Determine the [X, Y] coordinate at the center of the cell enclosing the given text.  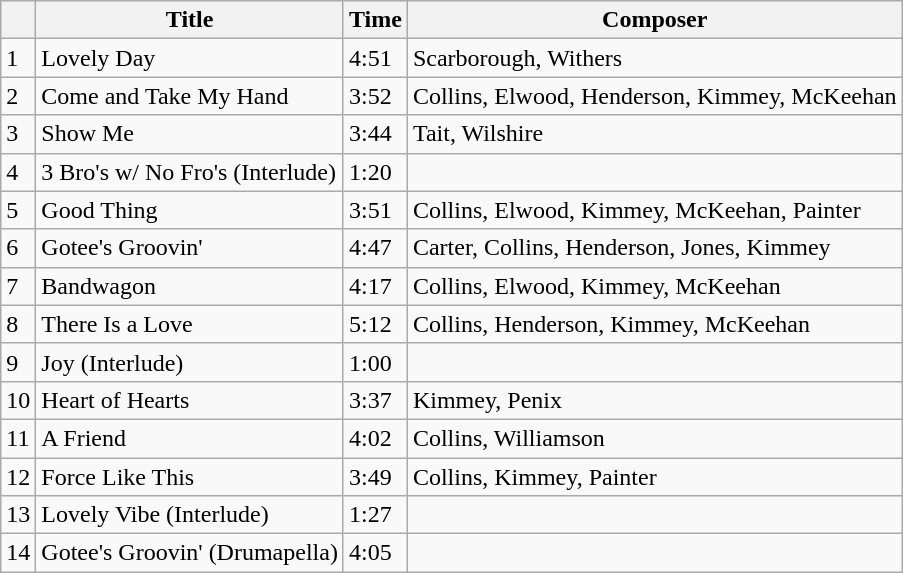
3 Bro's w/ No Fro's (Interlude) [190, 172]
3 [18, 134]
3:37 [375, 400]
Gotee's Groovin' [190, 248]
Title [190, 20]
12 [18, 477]
8 [18, 324]
Collins, Elwood, Kimmey, McKeehan, Painter [654, 210]
There Is a Love [190, 324]
5:12 [375, 324]
Collins, Williamson [654, 438]
Come and Take My Hand [190, 96]
7 [18, 286]
4:51 [375, 58]
1:00 [375, 362]
4:02 [375, 438]
Collins, Kimmey, Painter [654, 477]
3:49 [375, 477]
Composer [654, 20]
Force Like This [190, 477]
4 [18, 172]
9 [18, 362]
Collins, Elwood, Henderson, Kimmey, McKeehan [654, 96]
Lovely Vibe (Interlude) [190, 515]
Bandwagon [190, 286]
Gotee's Groovin' (Drumapella) [190, 553]
11 [18, 438]
Carter, Collins, Henderson, Jones, Kimmey [654, 248]
Kimmey, Penix [654, 400]
Lovely Day [190, 58]
5 [18, 210]
3:51 [375, 210]
13 [18, 515]
1:27 [375, 515]
Heart of Hearts [190, 400]
Time [375, 20]
A Friend [190, 438]
Scarborough, Withers [654, 58]
10 [18, 400]
3:44 [375, 134]
Collins, Henderson, Kimmey, McKeehan [654, 324]
Show Me [190, 134]
4:47 [375, 248]
6 [18, 248]
14 [18, 553]
Good Thing [190, 210]
4:17 [375, 286]
Tait, Wilshire [654, 134]
1:20 [375, 172]
2 [18, 96]
1 [18, 58]
3:52 [375, 96]
4:05 [375, 553]
Joy (Interlude) [190, 362]
Collins, Elwood, Kimmey, McKeehan [654, 286]
